Find where the given text appears and provide that cell's center as (X, Y) coordinate. 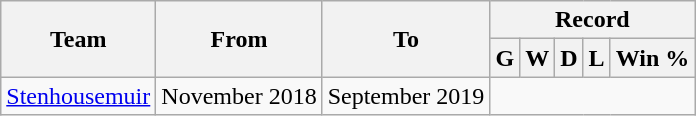
Record (592, 20)
Team (78, 39)
G (505, 58)
September 2019 (406, 96)
From (239, 39)
Stenhousemuir (78, 96)
To (406, 39)
D (569, 58)
November 2018 (239, 96)
Win % (652, 58)
L (596, 58)
W (538, 58)
